Find where the given text appears and provide that cell's center as [x, y] coordinate. 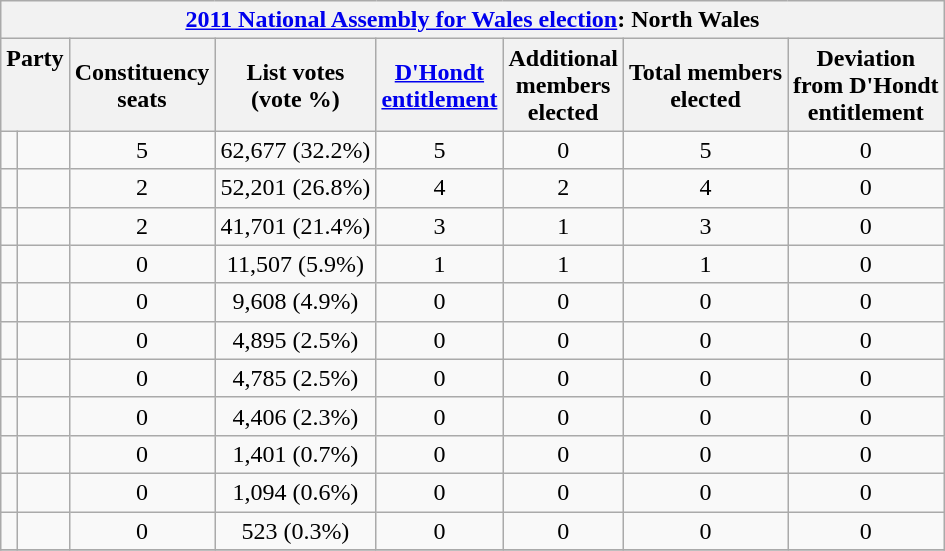
1,094 (0.6%) [296, 492]
Deviationfrom D'Hondtentitlement [866, 85]
62,677 (32.2%) [296, 150]
Party [35, 85]
523 (0.3%) [296, 531]
Constituencyseats [142, 85]
41,701 (21.4%) [296, 226]
Total memberselected [705, 85]
11,507 (5.9%) [296, 264]
9,608 (4.9%) [296, 302]
2011 National Assembly for Wales election: North Wales [472, 20]
D'Hondtentitlement [440, 85]
4,785 (2.5%) [296, 378]
4,406 (2.3%) [296, 416]
Additionalmemberselected [563, 85]
List votes(vote %) [296, 85]
1,401 (0.7%) [296, 454]
4,895 (2.5%) [296, 340]
52,201 (26.8%) [296, 188]
